Extract the [X, Y] coordinate from the center of the cell holding the provided text.  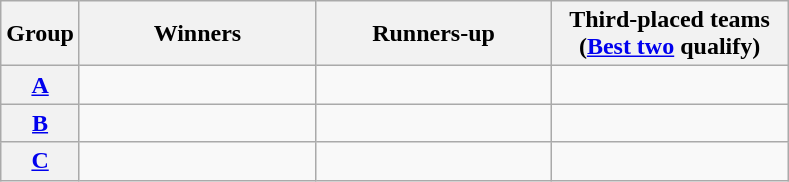
C [40, 161]
Third-placed teams(Best two qualify) [670, 34]
Group [40, 34]
Winners [197, 34]
A [40, 85]
B [40, 123]
Runners-up [433, 34]
